Output the [x, y] coordinate of the center of the cell containing the given text.  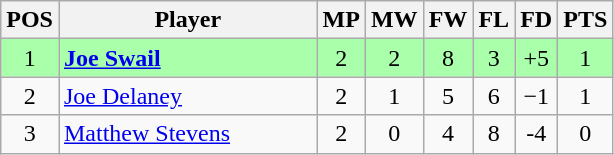
Joe Delaney [188, 96]
5 [448, 96]
Player [188, 20]
FL [494, 20]
FW [448, 20]
MW [394, 20]
POS [30, 20]
Matthew Stevens [188, 134]
−1 [536, 96]
4 [448, 134]
6 [494, 96]
MP [341, 20]
Joe Swail [188, 58]
PTS [586, 20]
FD [536, 20]
+5 [536, 58]
-4 [536, 134]
